Find where the given text appears and provide that cell's center as [X, Y] coordinate. 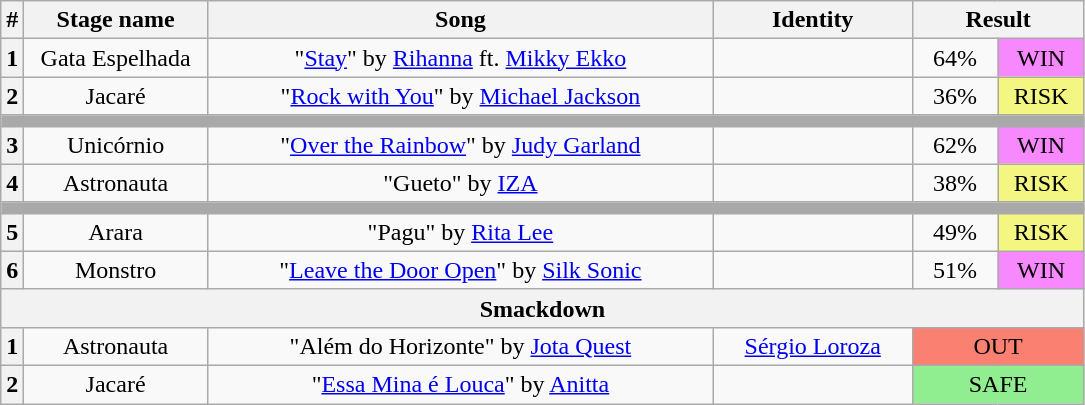
Monstro [116, 270]
OUT [998, 346]
"Leave the Door Open" by Silk Sonic [460, 270]
62% [955, 145]
SAFE [998, 384]
"Over the Rainbow" by Judy Garland [460, 145]
"Stay" by Rihanna ft. Mikky Ekko [460, 58]
4 [12, 183]
"Rock with You" by Michael Jackson [460, 96]
Arara [116, 232]
# [12, 20]
"Pagu" by Rita Lee [460, 232]
Unicórnio [116, 145]
49% [955, 232]
3 [12, 145]
Song [460, 20]
Stage name [116, 20]
"Essa Mina é Louca" by Anitta [460, 384]
Result [998, 20]
Sérgio Loroza [812, 346]
Identity [812, 20]
Gata Espelhada [116, 58]
51% [955, 270]
Smackdown [542, 308]
5 [12, 232]
36% [955, 96]
"Gueto" by IZA [460, 183]
"Além do Horizonte" by Jota Quest [460, 346]
64% [955, 58]
38% [955, 183]
6 [12, 270]
